From the cell containing the given text, extract its center point as [X, Y] coordinate. 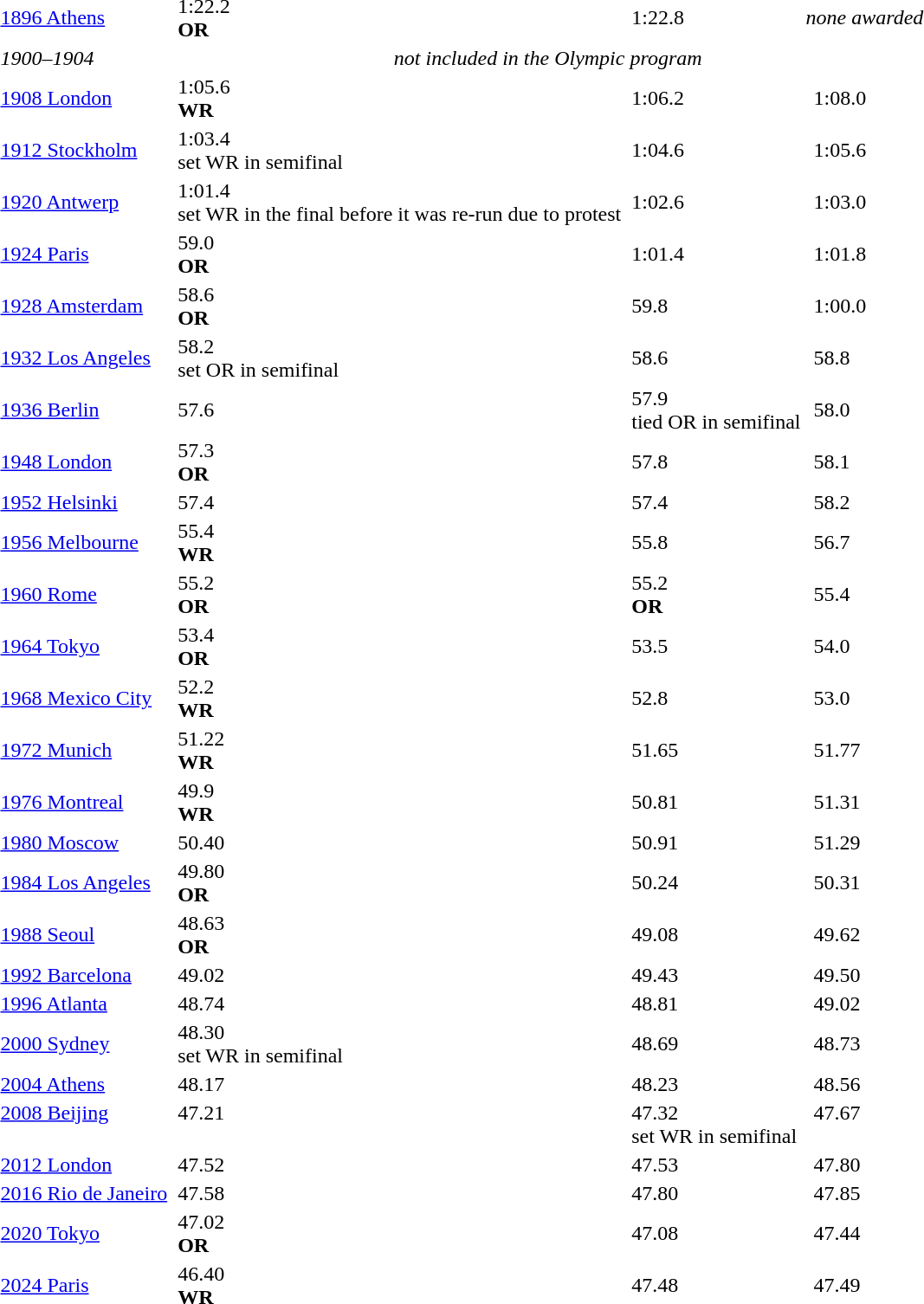
48.69 [716, 1044]
50.40 [400, 842]
48.17 [400, 1084]
47.80 [716, 1193]
48.63 OR [400, 935]
1:05.6 WR [400, 99]
48.81 [716, 1004]
48.74 [400, 1004]
47.58 [400, 1193]
57.9 tied OR in semifinal [716, 410]
48.30 set WR in semifinal [400, 1044]
50.91 [716, 842]
1:06.2 [716, 99]
58.6 [716, 358]
49.08 [716, 935]
58.6 OR [400, 307]
50.81 [716, 802]
51.65 [716, 750]
59.0 OR [400, 255]
55.8 [716, 542]
49.80 OR [400, 883]
53.5 [716, 646]
52.2 WR [400, 698]
53.4 OR [400, 646]
1:02.6 [716, 203]
51.22 WR [400, 750]
57.6 [400, 410]
49.9 WR [400, 802]
1:01.4 [716, 255]
49.43 [716, 975]
55.4 WR [400, 542]
50.24 [716, 883]
47.53 [716, 1165]
57.8 [716, 462]
47.08 [716, 1233]
57.3 OR [400, 462]
49.02 [400, 975]
47.02 OR [400, 1233]
1:04.6 [716, 151]
1:03.4 set WR in semifinal [400, 151]
47.52 [400, 1165]
48.23 [716, 1084]
1:01.4 set WR in the final before it was re-run due to protest [400, 203]
58.2 set OR in semifinal [400, 358]
52.8 [716, 698]
59.8 [716, 307]
47.21 [400, 1124]
47.32 set WR in semifinal [716, 1124]
